Locate the cell with the specified text and output its (X, Y) center coordinate. 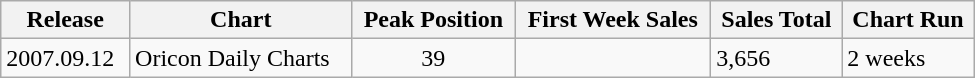
Sales Total (776, 20)
3,656 (776, 58)
Oricon Daily Charts (241, 58)
2 weeks (908, 58)
First Week Sales (613, 20)
39 (434, 58)
Chart Run (908, 20)
Peak Position (434, 20)
Release (66, 20)
2007.09.12 (66, 58)
Chart (241, 20)
